Return (X, Y) of the center of cell containing provided text 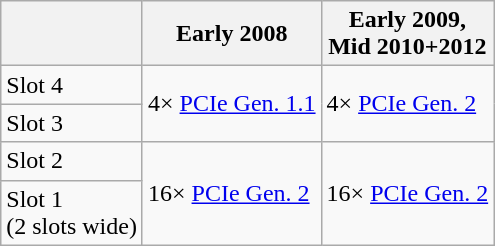
Slot 2 (72, 161)
Early 2008 (232, 34)
4× PCIe Gen. 1.1 (232, 104)
4× PCIe Gen. 2 (408, 104)
Early 2009,Mid 2010+2012 (408, 34)
Slot 1(2 slots wide) (72, 212)
Slot 3 (72, 123)
Slot 4 (72, 85)
